Search for the cell housing the specified text and yield its [x, y] center coordinate. 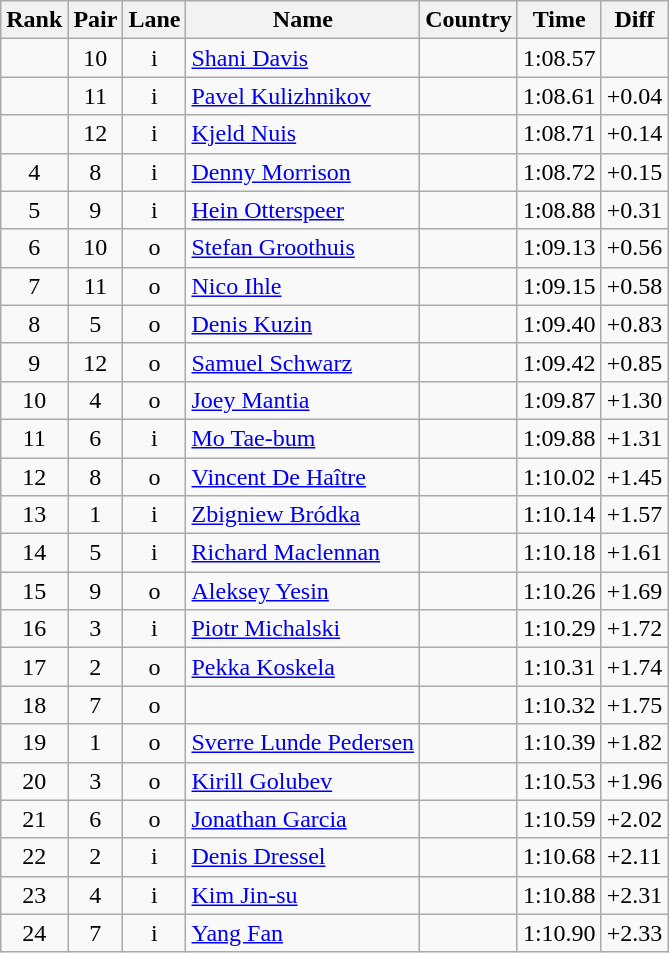
Rank [34, 20]
+2.31 [634, 895]
Hein Otterspeer [303, 210]
1:10.32 [559, 705]
1:08.72 [559, 172]
Sverre Lunde Pedersen [303, 743]
Denny Morrison [303, 172]
1:08.88 [559, 210]
1:10.88 [559, 895]
Mo Tae-bum [303, 438]
+1.74 [634, 667]
Nico Ihle [303, 286]
+0.31 [634, 210]
17 [34, 667]
Pekka Koskela [303, 667]
+0.58 [634, 286]
1:10.31 [559, 667]
1:09.42 [559, 362]
13 [34, 515]
Kjeld Nuis [303, 134]
+1.82 [634, 743]
+0.04 [634, 96]
+0.85 [634, 362]
+0.14 [634, 134]
1:09.40 [559, 324]
+2.33 [634, 933]
1:10.18 [559, 553]
Yang Fan [303, 933]
21 [34, 819]
+1.45 [634, 477]
1:08.61 [559, 96]
+1.61 [634, 553]
Kirill Golubev [303, 781]
Zbigniew Bródka [303, 515]
Denis Kuzin [303, 324]
14 [34, 553]
1:09.15 [559, 286]
+0.83 [634, 324]
1:09.87 [559, 400]
+2.11 [634, 857]
1:10.02 [559, 477]
+1.31 [634, 438]
+1.75 [634, 705]
Diff [634, 20]
+1.57 [634, 515]
Kim Jin-su [303, 895]
+0.15 [634, 172]
Time [559, 20]
1:10.90 [559, 933]
+2.02 [634, 819]
Richard Maclennan [303, 553]
1:10.53 [559, 781]
Pavel Kulizhnikov [303, 96]
Country [469, 20]
Name [303, 20]
Joey Mantia [303, 400]
Jonathan Garcia [303, 819]
Lane [154, 20]
1:09.13 [559, 248]
1:10.68 [559, 857]
18 [34, 705]
Pair [96, 20]
1:08.71 [559, 134]
Aleksey Yesin [303, 591]
+1.30 [634, 400]
23 [34, 895]
22 [34, 857]
+0.56 [634, 248]
24 [34, 933]
19 [34, 743]
+1.69 [634, 591]
1:10.29 [559, 629]
1:10.39 [559, 743]
Piotr Michalski [303, 629]
Denis Dressel [303, 857]
16 [34, 629]
1:09.88 [559, 438]
Stefan Groothuis [303, 248]
Samuel Schwarz [303, 362]
+1.72 [634, 629]
Vincent De Haître [303, 477]
15 [34, 591]
1:08.57 [559, 58]
1:10.14 [559, 515]
1:10.59 [559, 819]
Shani Davis [303, 58]
+1.96 [634, 781]
1:10.26 [559, 591]
20 [34, 781]
